Extract the [x, y] coordinate from the center of the cell holding the provided text.  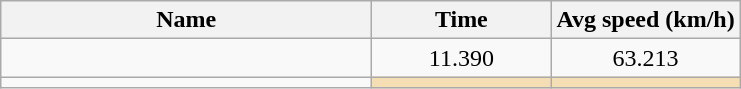
Time [462, 20]
11.390 [462, 58]
Avg speed (km/h) [646, 20]
Name [186, 20]
63.213 [646, 58]
